Detect which cell encompasses the target text, then output its [x, y] center coordinate. 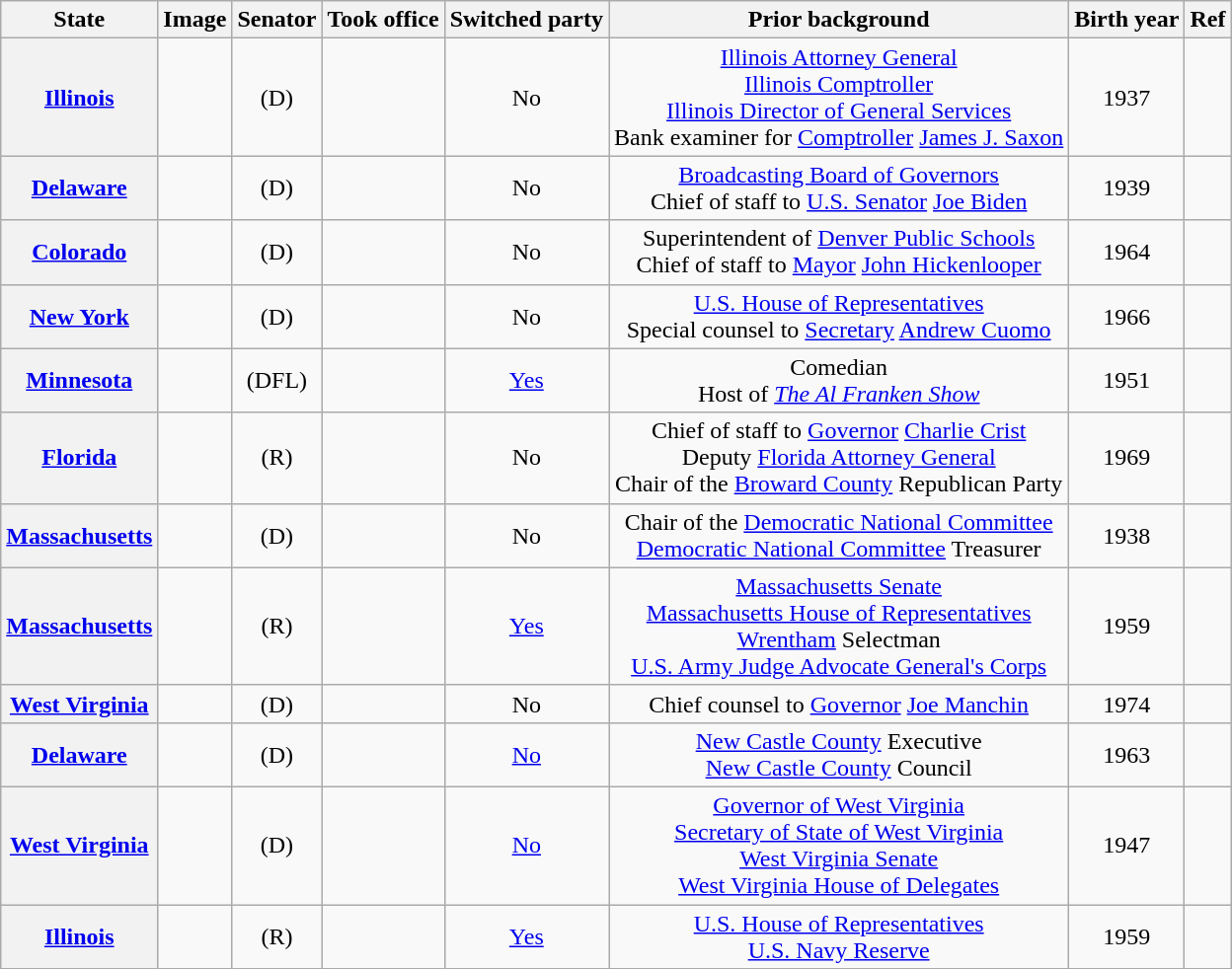
1938 [1127, 535]
1964 [1127, 253]
Chief counsel to Governor Joe Manchin [838, 704]
1969 [1127, 458]
1951 [1127, 381]
Image [195, 20]
Colorado [79, 253]
(DFL) [276, 381]
Switched party [526, 20]
Illinois Attorney GeneralIllinois ComptrollerIllinois Director of General ServicesBank examiner for Comptroller James J. Saxon [838, 97]
Birth year [1127, 20]
Prior background [838, 20]
Chief of staff to Governor Charlie CristDeputy Florida Attorney GeneralChair of the Broward County Republican Party [838, 458]
1974 [1127, 704]
U.S. House of RepresentativesU.S. Navy Reserve [838, 935]
U.S. House of RepresentativesSpecial counsel to Secretary Andrew Cuomo [838, 316]
1939 [1127, 187]
Minnesota [79, 381]
Chair of the Democratic National CommitteeDemocratic National Committee Treasurer [838, 535]
ComedianHost of The Al Franken Show [838, 381]
Massachusetts SenateMassachusetts House of RepresentativesWrentham SelectmanU.S. Army Judge Advocate General's Corps [838, 626]
New York [79, 316]
1937 [1127, 97]
Governor of West VirginiaSecretary of State of West VirginiaWest Virginia SenateWest Virginia House of Delegates [838, 845]
Took office [383, 20]
1947 [1127, 845]
Broadcasting Board of GovernorsChief of staff to U.S. Senator Joe Biden [838, 187]
1966 [1127, 316]
New Castle County ExecutiveNew Castle County Council [838, 754]
Florida [79, 458]
Superintendent of Denver Public SchoolsChief of staff to Mayor John Hickenlooper [838, 253]
Senator [276, 20]
State [79, 20]
Ref [1208, 20]
1963 [1127, 754]
